Determine the [x, y] coordinate at the center of the cell enclosing the given text.  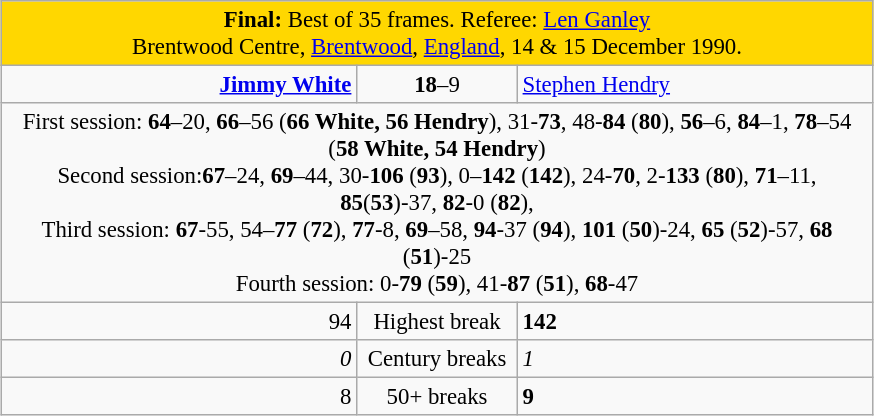
9 [695, 397]
Century breaks [438, 359]
0 [179, 359]
Jimmy White [179, 85]
18–9 [438, 85]
50+ breaks [438, 397]
Highest break [438, 322]
1 [695, 359]
Stephen Hendry [695, 85]
8 [179, 397]
94 [179, 322]
Final: Best of 35 frames. Referee: Len Ganley Brentwood Centre, Brentwood, England, 14 & 15 December 1990. [437, 34]
142 [695, 322]
